Output the [x, y] coordinate of the center of the cell containing the given text.  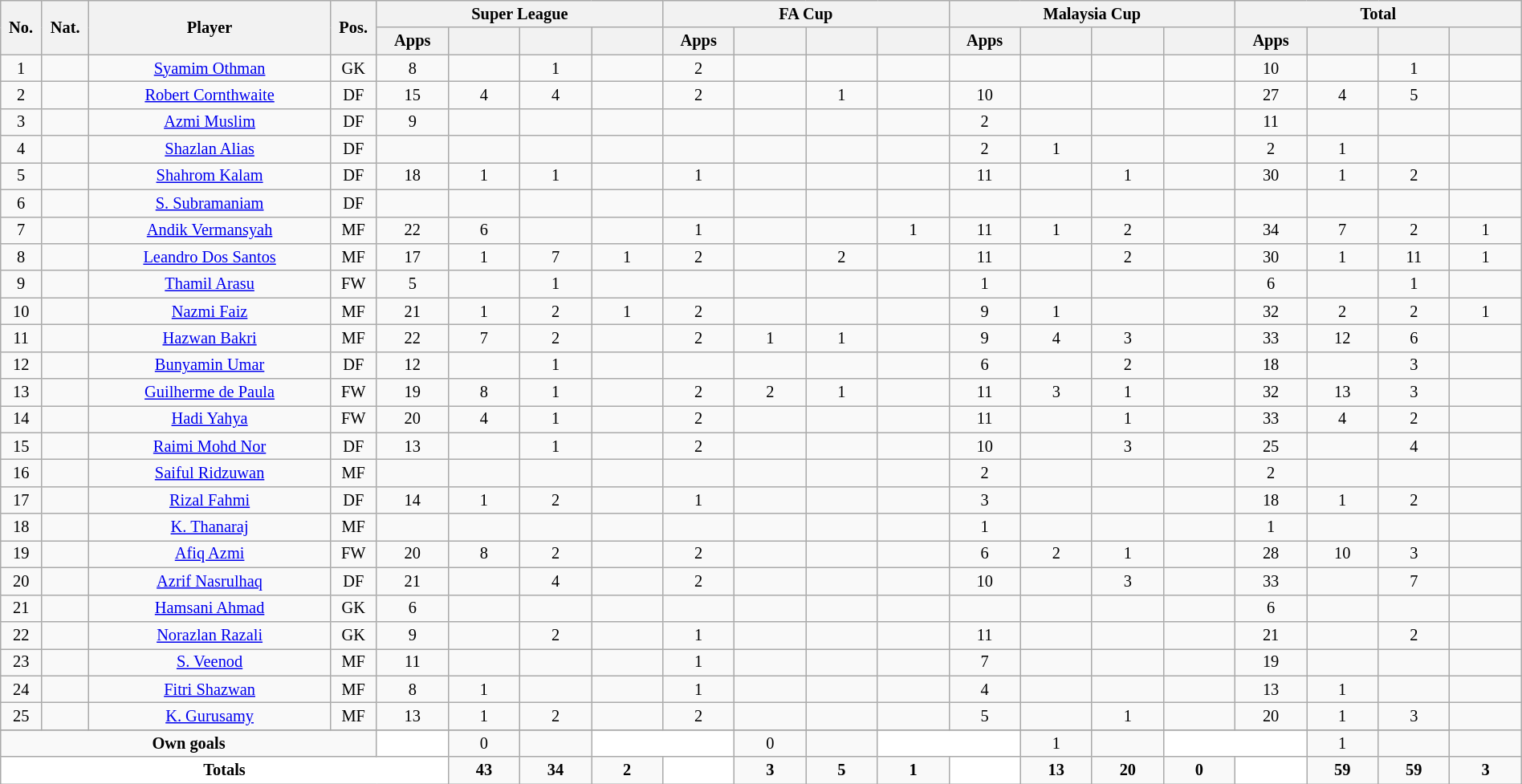
S. Subramaniam [210, 203]
Nazmi Faiz [210, 311]
Totals [225, 770]
Syamim Othman [210, 68]
Hamsani Ahmad [210, 608]
Pos. [353, 27]
Player [210, 27]
Azmi Muslim [210, 122]
S. Veenod [210, 662]
K. Gurusamy [210, 716]
Saiful Ridzuwan [210, 473]
27 [1272, 95]
Afiq Azmi [210, 554]
43 [483, 770]
Azrif Nasrulhaq [210, 581]
Rizal Fahmi [210, 500]
28 [1272, 554]
24 [21, 689]
Raimi Mohd Nor [210, 446]
No. [21, 27]
Own goals [189, 743]
Hazwan Bakri [210, 338]
Super League [519, 14]
Robert Cornthwaite [210, 95]
Shahrom Kalam [210, 176]
FA Cup [806, 14]
Thamil Arasu [210, 284]
Hadi Yahya [210, 419]
16 [21, 473]
Fitri Shazwan [210, 689]
Nat. [66, 27]
Andik Vermansyah [210, 230]
Total [1379, 14]
Bunyamin Umar [210, 365]
Shazlan Alias [210, 149]
Guilherme de Paula [210, 392]
Malaysia Cup [1092, 14]
Norazlan Razali [210, 635]
K. Thanaraj [210, 527]
Leandro Dos Santos [210, 257]
23 [21, 662]
